Search for the cell housing the specified text and yield its [X, Y] center coordinate. 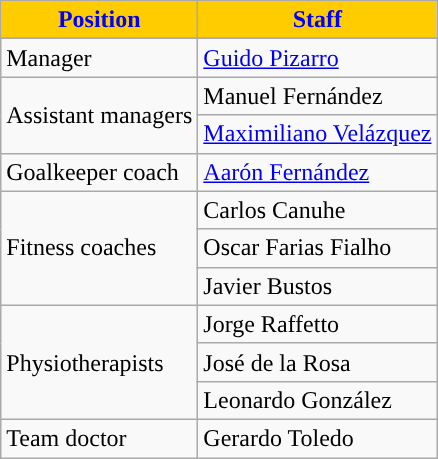
Fitness coaches [100, 248]
Manuel Fernández [318, 96]
Goalkeeper coach [100, 172]
José de la Rosa [318, 362]
Javier Bustos [318, 286]
Manager [100, 58]
Gerardo Toledo [318, 438]
Oscar Farias Fialho [318, 248]
Team doctor [100, 438]
Maximiliano Velázquez [318, 134]
Staff [318, 20]
Leonardo González [318, 400]
Guido Pizarro [318, 58]
Carlos Canuhe [318, 210]
Jorge Raffetto [318, 324]
Physiotherapists [100, 362]
Position [100, 20]
Assistant managers [100, 115]
Aarón Fernández [318, 172]
